Find where the given text appears and provide that cell's center as (X, Y) coordinate. 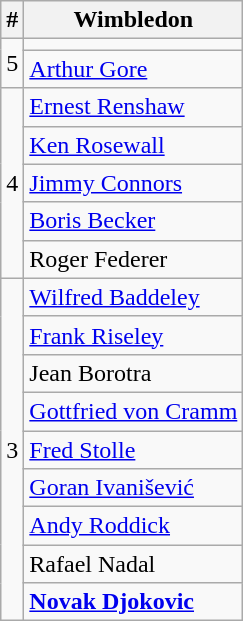
Wimbledon (134, 20)
# (12, 20)
Frank Riseley (134, 335)
Fred Stolle (134, 449)
Rafael Nadal (134, 564)
5 (12, 64)
Ken Rosewall (134, 145)
3 (12, 450)
Novak Djokovic (134, 602)
4 (12, 183)
Goran Ivanišević (134, 488)
Jean Borotra (134, 373)
Andy Roddick (134, 526)
Wilfred Baddeley (134, 297)
Roger Federer (134, 259)
Ernest Renshaw (134, 107)
Arthur Gore (134, 69)
Jimmy Connors (134, 183)
Boris Becker (134, 221)
Gottfried von Cramm (134, 411)
